Return the [x, y] coordinate for the center point of the cell that contains the specified text.  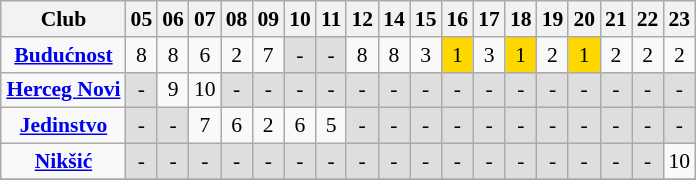
Budućnost [63, 55]
16 [457, 19]
08 [237, 19]
9 [173, 90]
05 [142, 19]
Herceg Novi [63, 90]
19 [553, 19]
14 [394, 19]
07 [205, 19]
22 [648, 19]
09 [268, 19]
15 [426, 19]
Club [63, 19]
11 [332, 19]
Nikšić [63, 162]
5 [332, 126]
23 [679, 19]
18 [521, 19]
06 [173, 19]
12 [362, 19]
20 [584, 19]
Jedinstvo [63, 126]
21 [616, 19]
17 [489, 19]
